Return [x, y] of the center of cell containing provided text 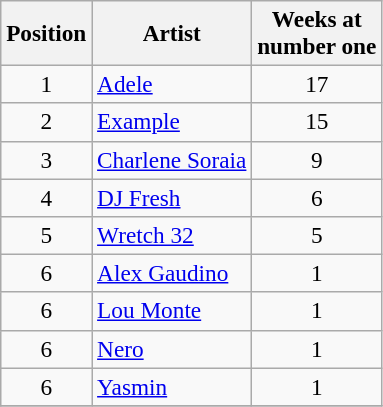
3 [46, 160]
4 [46, 197]
17 [317, 84]
Artist [172, 32]
Wretch 32 [172, 235]
DJ Fresh [172, 197]
2 [46, 122]
Position [46, 32]
Alex Gaudino [172, 273]
Yasmin [172, 386]
Example [172, 122]
Nero [172, 349]
Charlene Soraia [172, 160]
Lou Monte [172, 311]
Weeks atnumber one [317, 32]
9 [317, 160]
15 [317, 122]
Adele [172, 84]
